Detect which cell encompasses the target text, then output its (x, y) center coordinate. 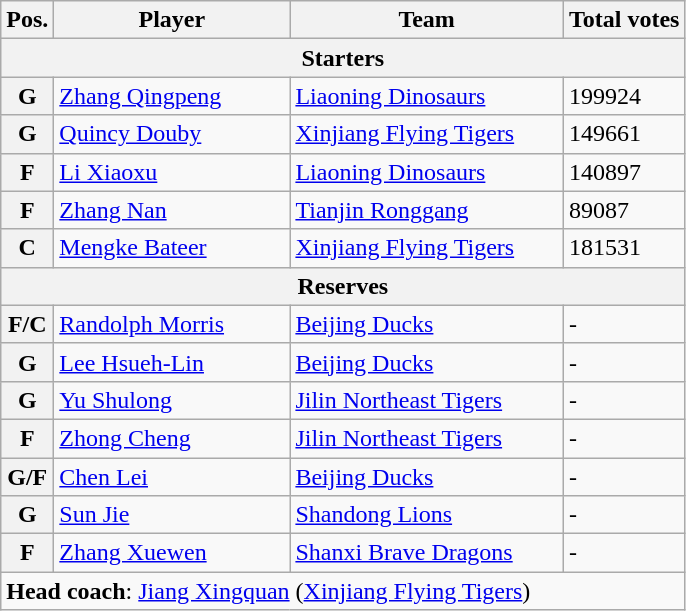
Zhang Nan (172, 210)
181531 (624, 248)
Tianjin Ronggang (427, 210)
89087 (624, 210)
Randolph Morris (172, 324)
Lee Hsueh-Lin (172, 362)
Total votes (624, 20)
Zhong Cheng (172, 438)
Shandong Lions (427, 515)
Starters (343, 58)
149661 (624, 134)
Head coach: Jiang Xingquan (Xinjiang Flying Tigers) (343, 591)
F/C (28, 324)
140897 (624, 172)
Shanxi Brave Dragons (427, 553)
Team (427, 20)
C (28, 248)
Quincy Douby (172, 134)
Zhang Xuewen (172, 553)
199924 (624, 96)
Reserves (343, 286)
Player (172, 20)
Sun Jie (172, 515)
Pos. (28, 20)
Zhang Qingpeng (172, 96)
Mengke Bateer (172, 248)
Chen Lei (172, 477)
G/F (28, 477)
Li Xiaoxu (172, 172)
Yu Shulong (172, 400)
